Return (X, Y) of the center of cell containing provided text 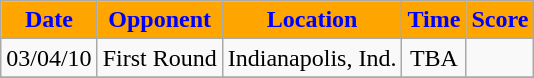
First Round (160, 58)
Date (49, 20)
TBA (434, 58)
Indianapolis, Ind. (312, 58)
03/04/10 (49, 58)
Opponent (160, 20)
Location (312, 20)
Time (434, 20)
Score (500, 20)
